For the text-containing cell, return its midpoint in (x, y) coordinate format. 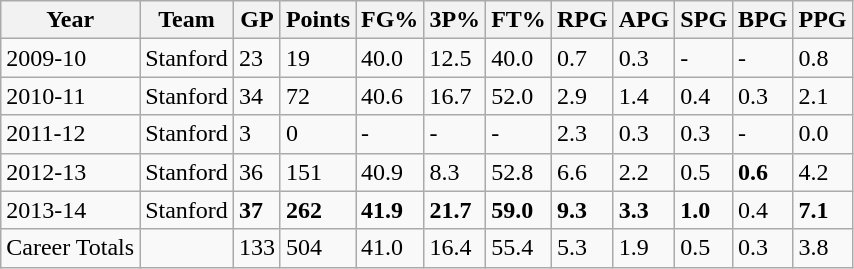
6.6 (582, 172)
2012-13 (70, 172)
40.9 (390, 172)
9.3 (582, 210)
52.8 (519, 172)
36 (256, 172)
1.0 (704, 210)
3P% (455, 20)
FT% (519, 20)
0 (318, 134)
52.0 (519, 96)
55.4 (519, 248)
72 (318, 96)
262 (318, 210)
0.7 (582, 58)
SPG (704, 20)
8.3 (455, 172)
23 (256, 58)
2010-11 (70, 96)
16.4 (455, 248)
504 (318, 248)
FG% (390, 20)
41.0 (390, 248)
37 (256, 210)
19 (318, 58)
2011-12 (70, 134)
133 (256, 248)
2009-10 (70, 58)
BPG (763, 20)
5.3 (582, 248)
Points (318, 20)
40.6 (390, 96)
12.5 (455, 58)
16.7 (455, 96)
0.0 (822, 134)
GP (256, 20)
1.9 (644, 248)
3.3 (644, 210)
151 (318, 172)
4.2 (822, 172)
2.9 (582, 96)
34 (256, 96)
7.1 (822, 210)
PPG (822, 20)
Team (187, 20)
59.0 (519, 210)
RPG (582, 20)
0.6 (763, 172)
41.9 (390, 210)
2.1 (822, 96)
Career Totals (70, 248)
21.7 (455, 210)
0.8 (822, 58)
3.8 (822, 248)
2.2 (644, 172)
Year (70, 20)
3 (256, 134)
2013-14 (70, 210)
1.4 (644, 96)
2.3 (582, 134)
APG (644, 20)
